Determine the [X, Y] coordinate at the center of the cell enclosing the given text.  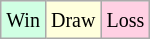
Draw [72, 20]
Win [24, 20]
Loss [126, 20]
